Search for the cell housing the specified text and yield its (X, Y) center coordinate. 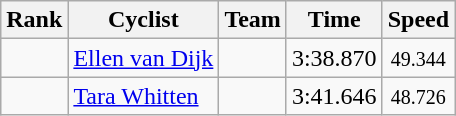
48.726 (418, 96)
Ellen van Dijk (144, 58)
Team (253, 20)
Tara Whitten (144, 96)
Time (334, 20)
Speed (418, 20)
3:38.870 (334, 58)
Rank (34, 20)
3:41.646 (334, 96)
49.344 (418, 58)
Cyclist (144, 20)
